Capture the cell that displays the provided text and extract its [x, y] central coordinate. 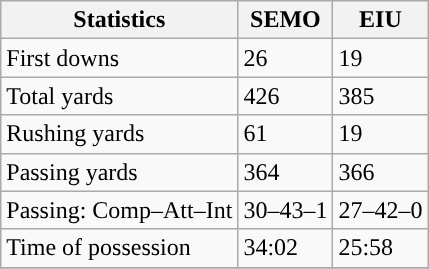
366 [380, 172]
61 [286, 134]
27–42–0 [380, 210]
Time of possession [120, 248]
30–43–1 [286, 210]
SEMO [286, 20]
First downs [120, 58]
426 [286, 96]
364 [286, 172]
Total yards [120, 96]
385 [380, 96]
26 [286, 58]
Statistics [120, 20]
Passing yards [120, 172]
Passing: Comp–Att–Int [120, 210]
34:02 [286, 248]
25:58 [380, 248]
Rushing yards [120, 134]
EIU [380, 20]
